Determine the (X, Y) coordinate at the center of the cell enclosing the given text.  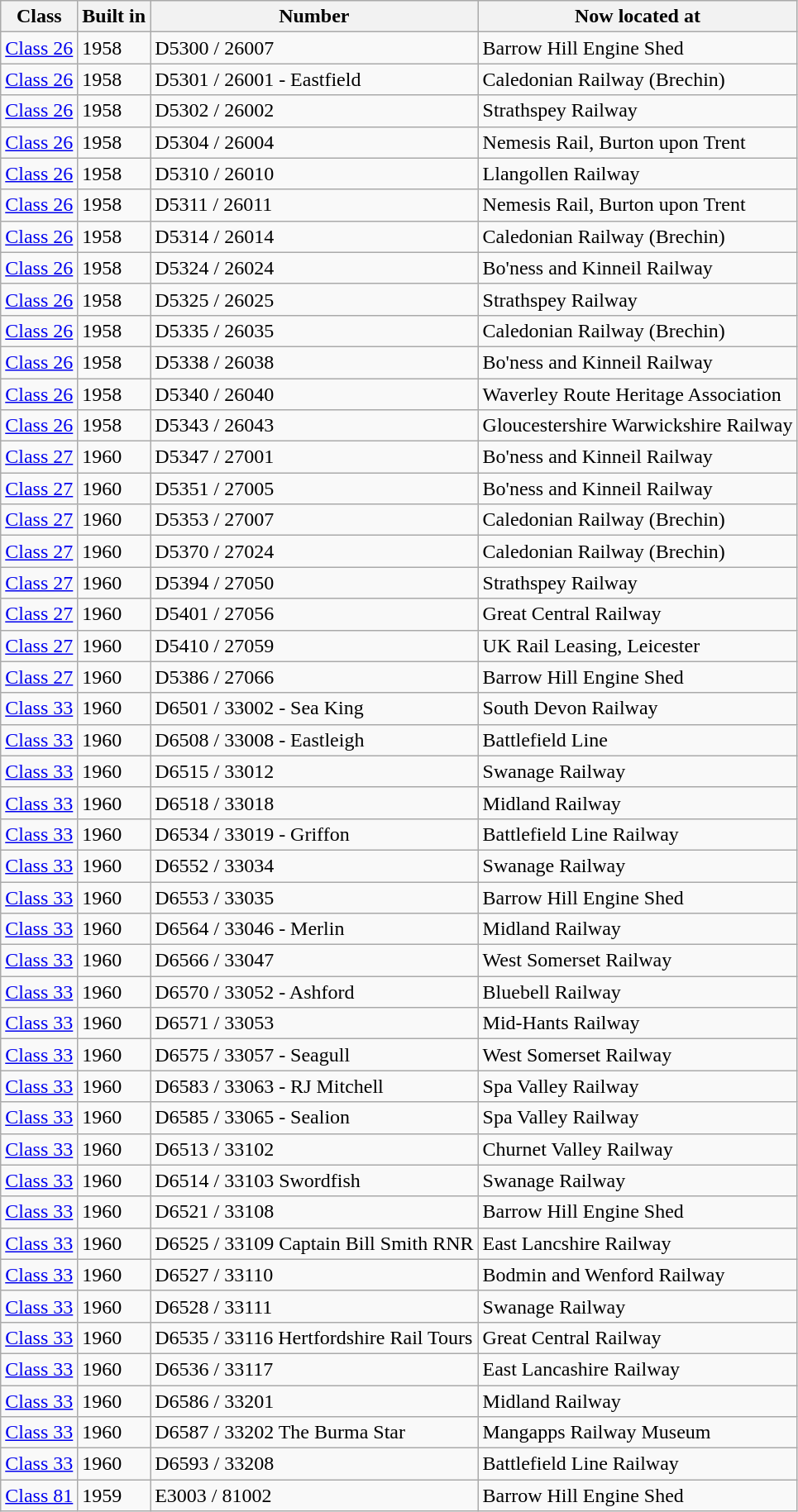
D5401 / 27056 (314, 614)
D6527 / 33110 (314, 1275)
E3003 / 81002 (314, 1495)
D6553 / 33035 (314, 897)
D6575 / 33057 - Seagull (314, 1055)
D6570 / 33052 - Ashford (314, 992)
D5410 / 27059 (314, 646)
D5301 / 26001 - Eastfield (314, 79)
D6525 / 33109 Captain Bill Smith RNR (314, 1243)
Battlefield Line (638, 740)
D6535 / 33116 Hertfordshire Rail Tours (314, 1338)
Churnet Valley Railway (638, 1149)
D5347 / 27001 (314, 457)
East Lancshire Railway (638, 1243)
D6587 / 33202 The Burma Star (314, 1433)
South Devon Railway (638, 708)
D5324 / 26024 (314, 268)
D6566 / 33047 (314, 961)
Bluebell Railway (638, 992)
D5370 / 27024 (314, 551)
D5314 / 26014 (314, 236)
Class 81 (40, 1495)
D6552 / 33034 (314, 866)
D6593 / 33208 (314, 1464)
D5304 / 26004 (314, 142)
Mid-Hants Railway (638, 1023)
D5338 / 26038 (314, 362)
D5394 / 27050 (314, 583)
Bodmin and Wenford Railway (638, 1275)
D6583 / 33063 - RJ Mitchell (314, 1086)
1959 (114, 1495)
Class (40, 17)
D5310 / 26010 (314, 174)
D6571 / 33053 (314, 1023)
D5353 / 27007 (314, 520)
D6518 / 33018 (314, 803)
Now located at (638, 17)
D5343 / 26043 (314, 426)
Number (314, 17)
D5311 / 26011 (314, 205)
D5302 / 26002 (314, 111)
D6534 / 33019 - Griffon (314, 834)
D6528 / 33111 (314, 1306)
D6585 / 33065 - Sealion (314, 1118)
D6501 / 33002 - Sea King (314, 708)
D5300 / 26007 (314, 48)
Built in (114, 17)
Waverley Route Heritage Association (638, 394)
Gloucestershire Warwickshire Railway (638, 426)
D6513 / 33102 (314, 1149)
East Lancashire Railway (638, 1369)
D5386 / 27066 (314, 677)
Llangollen Railway (638, 174)
D6515 / 33012 (314, 771)
D6514 / 33103 Swordfish (314, 1181)
Mangapps Railway Museum (638, 1433)
D5340 / 26040 (314, 394)
D6564 / 33046 - Merlin (314, 929)
UK Rail Leasing, Leicester (638, 646)
D6586 / 33201 (314, 1401)
D5325 / 26025 (314, 299)
D6521 / 33108 (314, 1212)
D6536 / 33117 (314, 1369)
D5335 / 26035 (314, 331)
D5351 / 27005 (314, 489)
D6508 / 33008 - Eastleigh (314, 740)
